Extract the [X, Y] coordinate from the center of the cell holding the provided text.  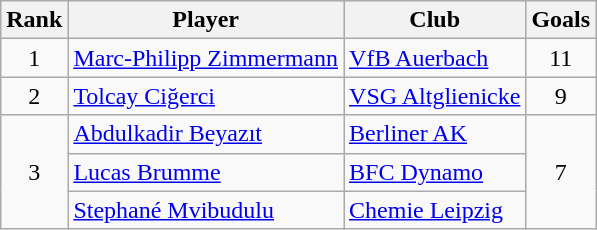
Stephané Mvibudulu [206, 210]
Lucas Brumme [206, 172]
3 [34, 172]
Chemie Leipzig [435, 210]
Goals [561, 20]
9 [561, 96]
Berliner AK [435, 134]
VfB Auerbach [435, 58]
2 [34, 96]
Abdulkadir Beyazıt [206, 134]
Club [435, 20]
Tolcay Ciğerci [206, 96]
1 [34, 58]
BFC Dynamo [435, 172]
7 [561, 172]
11 [561, 58]
VSG Altglienicke [435, 96]
Marc-Philipp Zimmermann [206, 58]
Player [206, 20]
Rank [34, 20]
